Locate the cell with the specified text and output its [X, Y] center coordinate. 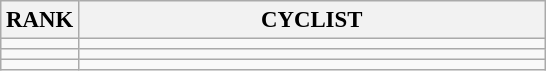
CYCLIST [312, 20]
RANK [40, 20]
